Capture the cell that displays the provided text and extract its [x, y] central coordinate. 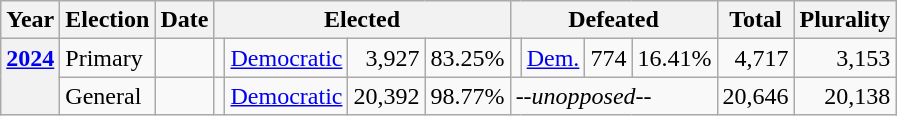
2024 [30, 77]
3,927 [386, 58]
Primary [108, 58]
Date [184, 20]
Year [30, 20]
Election [108, 20]
--unopposed-- [614, 96]
20,392 [386, 96]
Elected [362, 20]
774 [608, 58]
Total [756, 20]
Defeated [614, 20]
98.77% [468, 96]
Plurality [845, 20]
Dem. [553, 58]
20,646 [756, 96]
20,138 [845, 96]
83.25% [468, 58]
General [108, 96]
3,153 [845, 58]
4,717 [756, 58]
16.41% [674, 58]
